Determine the (X, Y) coordinate at the center of the cell enclosing the given text.  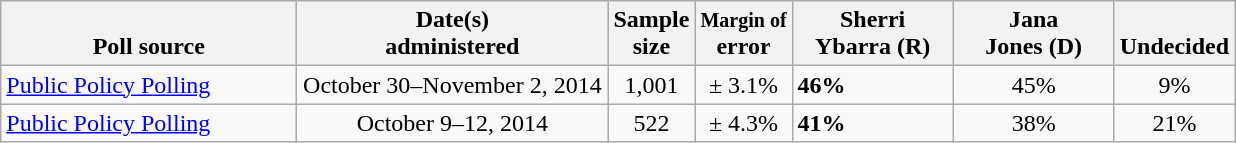
SherriYbarra (R) (872, 34)
Date(s)administered (452, 34)
1,001 (652, 85)
522 (652, 123)
October 9–12, 2014 (452, 123)
45% (1034, 85)
± 3.1% (744, 85)
October 30–November 2, 2014 (452, 85)
21% (1174, 123)
38% (1034, 123)
JanaJones (D) (1034, 34)
41% (872, 123)
Samplesize (652, 34)
46% (872, 85)
9% (1174, 85)
Margin oferror (744, 34)
Undecided (1174, 34)
± 4.3% (744, 123)
Poll source (149, 34)
